Detect which cell encompasses the target text, then output its [x, y] center coordinate. 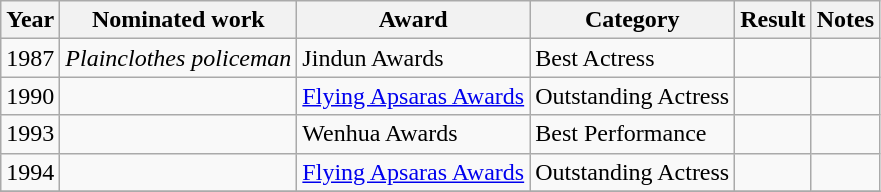
1987 [30, 58]
Year [30, 20]
Category [632, 20]
Jindun Awards [414, 58]
Nominated work [178, 20]
Best Performance [632, 134]
Best Actress [632, 58]
Award [414, 20]
1994 [30, 172]
1990 [30, 96]
Wenhua Awards [414, 134]
Notes [845, 20]
Plainclothes policeman [178, 58]
Result [773, 20]
1993 [30, 134]
